Scan for the cell matching the given text and deliver its [x, y] coordinate at center. 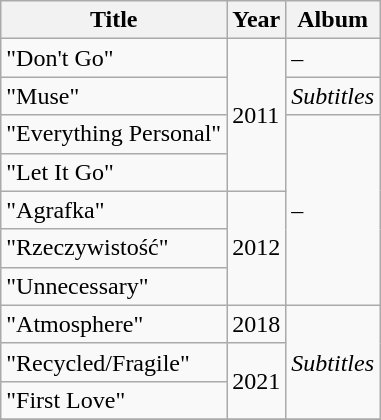
Album [333, 20]
2012 [256, 248]
2011 [256, 115]
"Recycled/Fragile" [114, 362]
"Agrafka" [114, 210]
"Muse" [114, 96]
"First Love" [114, 400]
"Everything Personal" [114, 134]
"Let It Go" [114, 172]
Year [256, 20]
"Atmosphere" [114, 324]
"Unnecessary" [114, 286]
"Don't Go" [114, 58]
"Rzeczywistość" [114, 248]
2021 [256, 381]
2018 [256, 324]
Title [114, 20]
